Detect which cell encompasses the target text, then output its [x, y] center coordinate. 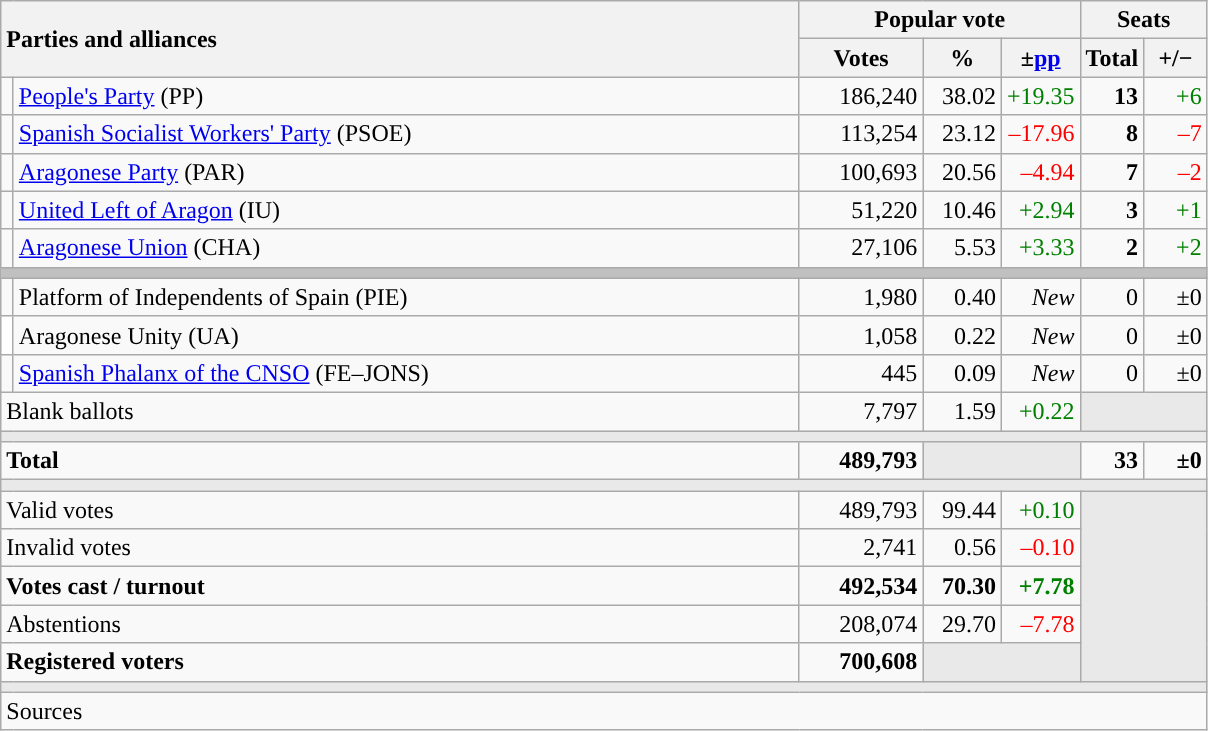
Abstentions [400, 624]
Popular vote [940, 20]
2 [1112, 248]
Votes cast / turnout [400, 586]
–17.96 [1040, 134]
5.53 [962, 248]
0.56 [962, 548]
+1 [1176, 210]
–7.78 [1040, 624]
±pp [1040, 58]
+7.78 [1040, 586]
0.09 [962, 373]
Sources [604, 711]
Votes [861, 58]
–0.10 [1040, 548]
2,741 [861, 548]
10.46 [962, 210]
1,980 [861, 297]
700,608 [861, 662]
Aragonese Party (PAR) [406, 172]
0.22 [962, 335]
+0.10 [1040, 510]
3 [1112, 210]
–2 [1176, 172]
Platform of Independents of Spain (PIE) [406, 297]
51,220 [861, 210]
38.02 [962, 96]
+19.35 [1040, 96]
1.59 [962, 411]
Blank ballots [400, 411]
Spanish Phalanx of the CNSO (FE–JONS) [406, 373]
Seats [1144, 20]
13 [1112, 96]
+/− [1176, 58]
29.70 [962, 624]
445 [861, 373]
Valid votes [400, 510]
% [962, 58]
113,254 [861, 134]
Aragonese Unity (UA) [406, 335]
United Left of Aragon (IU) [406, 210]
+6 [1176, 96]
33 [1112, 461]
Aragonese Union (CHA) [406, 248]
Invalid votes [400, 548]
+2.94 [1040, 210]
7,797 [861, 411]
70.30 [962, 586]
1,058 [861, 335]
+0.22 [1040, 411]
0.40 [962, 297]
People's Party (PP) [406, 96]
+3.33 [1040, 248]
+2 [1176, 248]
–4.94 [1040, 172]
492,534 [861, 586]
Registered voters [400, 662]
186,240 [861, 96]
27,106 [861, 248]
99.44 [962, 510]
208,074 [861, 624]
8 [1112, 134]
20.56 [962, 172]
Spanish Socialist Workers' Party (PSOE) [406, 134]
100,693 [861, 172]
–7 [1176, 134]
23.12 [962, 134]
Parties and alliances [400, 39]
7 [1112, 172]
